Provide the [X, Y] coordinate of the cell's center where the given text is located.  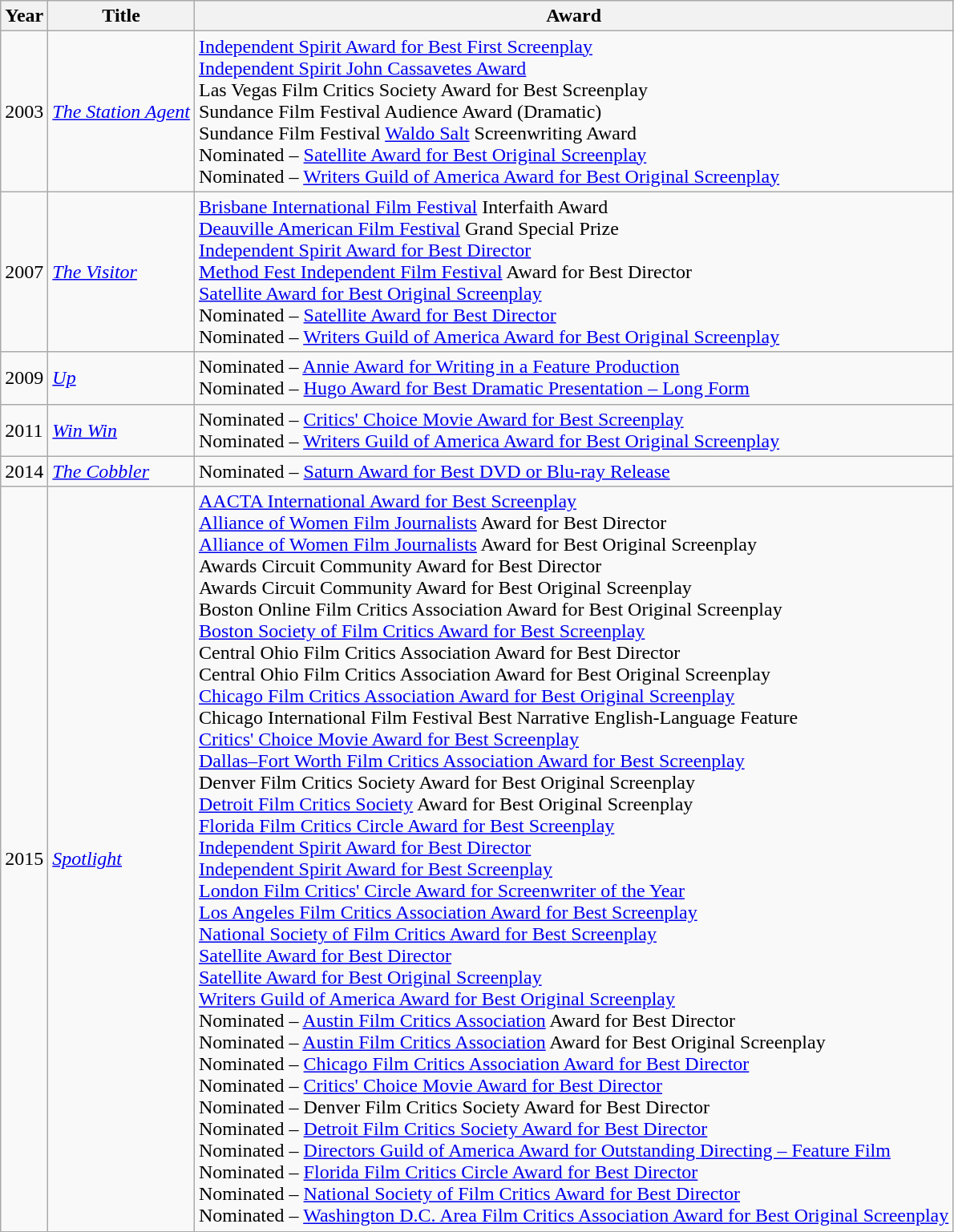
The Cobbler [122, 471]
Title [122, 16]
Nominated – Annie Award for Writing in a Feature ProductionNominated – Hugo Award for Best Dramatic Presentation – Long Form [573, 378]
The Visitor [122, 272]
2015 [24, 859]
2009 [24, 378]
Spotlight [122, 859]
Nominated – Critics' Choice Movie Award for Best ScreenplayNominated – Writers Guild of America Award for Best Original Screenplay [573, 430]
Nominated – Saturn Award for Best DVD or Blu-ray Release [573, 471]
2003 [24, 111]
2014 [24, 471]
Award [573, 16]
Win Win [122, 430]
2007 [24, 272]
2011 [24, 430]
Up [122, 378]
Year [24, 16]
The Station Agent [122, 111]
